For the text-containing cell, return its midpoint in [x, y] coordinate format. 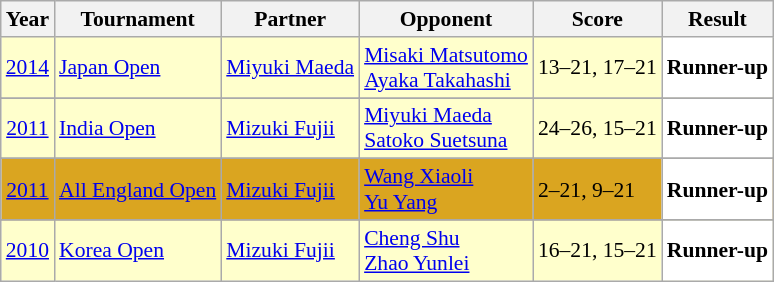
2014 [28, 68]
24–26, 15–21 [598, 128]
Miyuki Maeda [290, 68]
16–21, 15–21 [598, 250]
Cheng Shu Zhao Yunlei [446, 250]
Partner [290, 19]
Korea Open [138, 250]
Result [718, 19]
Tournament [138, 19]
Score [598, 19]
India Open [138, 128]
13–21, 17–21 [598, 68]
2–21, 9–21 [598, 190]
All England Open [138, 190]
2010 [28, 250]
Year [28, 19]
Opponent [446, 19]
Wang Xiaoli Yu Yang [446, 190]
Miyuki Maeda Satoko Suetsuna [446, 128]
Misaki Matsutomo Ayaka Takahashi [446, 68]
Japan Open [138, 68]
